Return the (x, y) coordinate for the center point of the cell that contains the specified text.  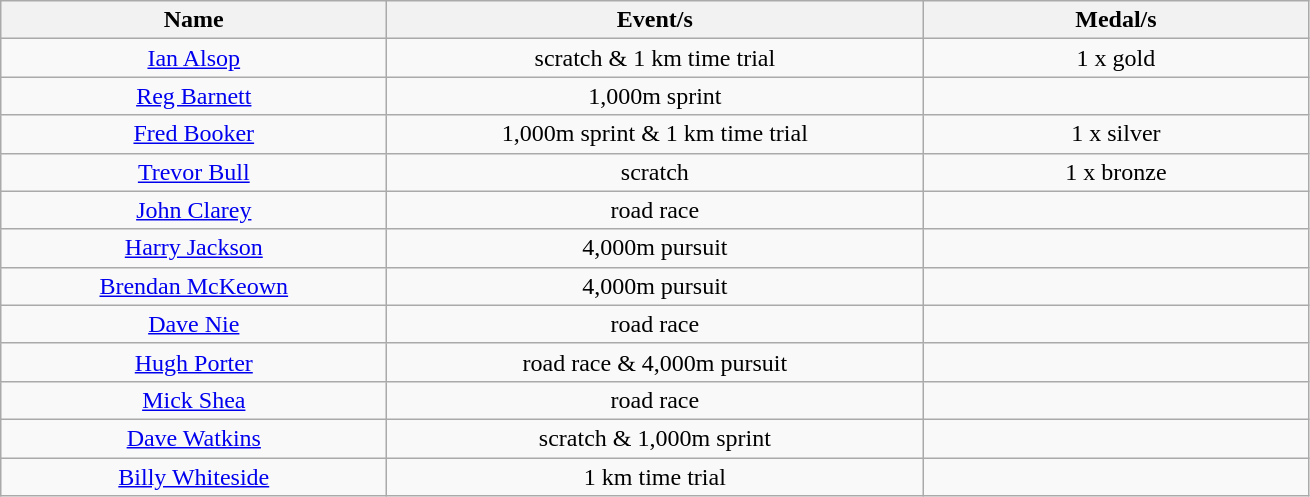
scratch & 1 km time trial (655, 58)
1,000m sprint & 1 km time trial (655, 134)
1 x gold (1116, 58)
1,000m sprint (655, 96)
Ian Alsop (194, 58)
1 x bronze (1116, 172)
Medal/s (1116, 20)
Billy Whiteside (194, 477)
Reg Barnett (194, 96)
Event/s (655, 20)
Dave Nie (194, 324)
John Clarey (194, 210)
Harry Jackson (194, 248)
Fred Booker (194, 134)
Name (194, 20)
1 x silver (1116, 134)
Brendan McKeown (194, 286)
Trevor Bull (194, 172)
Hugh Porter (194, 362)
Dave Watkins (194, 438)
scratch & 1,000m sprint (655, 438)
road race & 4,000m pursuit (655, 362)
scratch (655, 172)
Mick Shea (194, 400)
1 km time trial (655, 477)
